Return (x, y) of the center of cell containing provided text 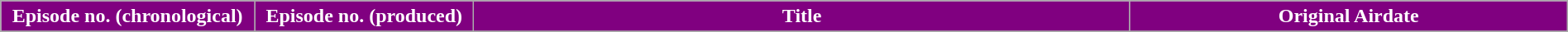
Episode no. (produced) (364, 16)
Title (802, 16)
Original Airdate (1348, 16)
Episode no. (chronological) (127, 16)
